Return (X, Y) of the center of cell containing provided text 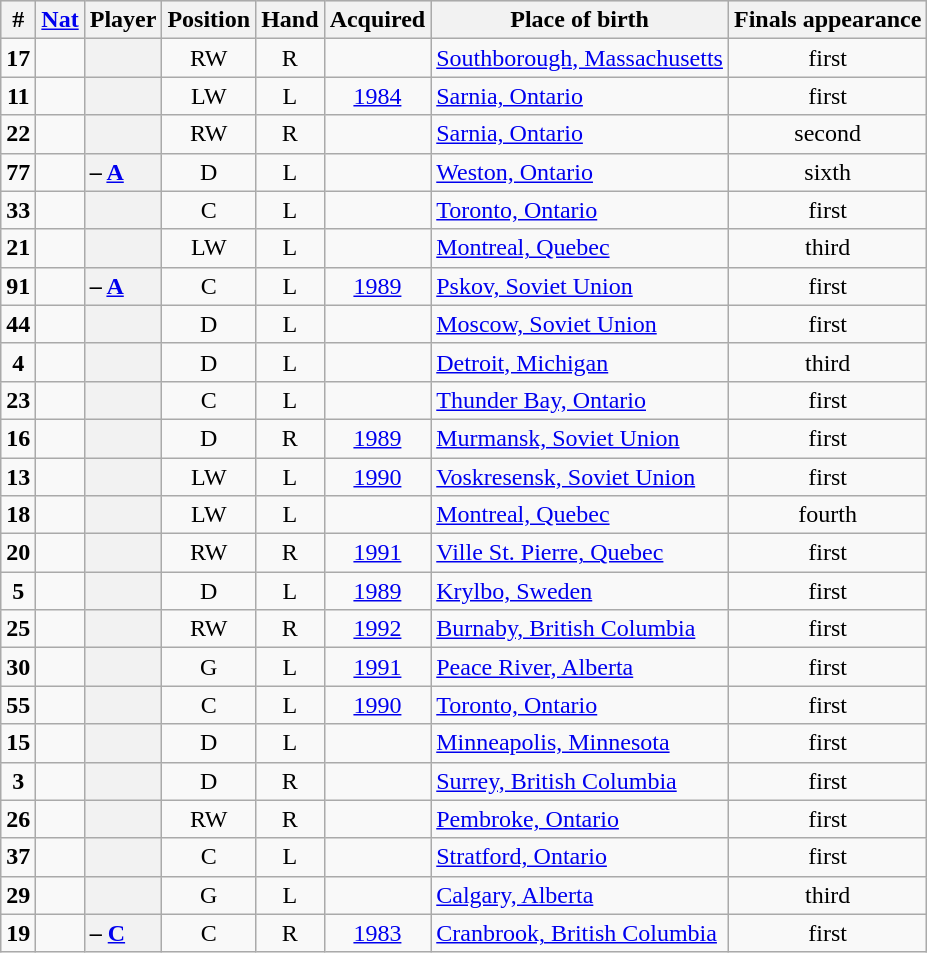
fourth (827, 515)
Acquired (378, 20)
25 (18, 629)
3 (18, 781)
Stratford, Ontario (580, 857)
Surrey, British Columbia (580, 781)
Burnaby, British Columbia (580, 629)
21 (18, 248)
# (18, 20)
18 (18, 515)
Voskresensk, Soviet Union (580, 477)
26 (18, 819)
91 (18, 286)
Southborough, Massachusetts (580, 58)
30 (18, 667)
Position (209, 20)
Detroit, Michigan (580, 362)
Weston, Ontario (580, 172)
Krylbo, Sweden (580, 591)
sixth (827, 172)
Murmansk, Soviet Union (580, 438)
33 (18, 210)
Nat (60, 20)
22 (18, 134)
37 (18, 857)
Ville St. Pierre, Quebec (580, 553)
– C (123, 933)
1992 (378, 629)
55 (18, 705)
11 (18, 96)
44 (18, 324)
Calgary, Alberta (580, 895)
4 (18, 362)
Cranbrook, British Columbia (580, 933)
Hand (290, 20)
Place of birth (580, 20)
19 (18, 933)
23 (18, 400)
Finals appearance (827, 20)
Pskov, Soviet Union (580, 286)
77 (18, 172)
1983 (378, 933)
15 (18, 743)
Player (123, 20)
Moscow, Soviet Union (580, 324)
1984 (378, 96)
29 (18, 895)
second (827, 134)
Minneapolis, Minnesota (580, 743)
17 (18, 58)
Peace River, Alberta (580, 667)
Thunder Bay, Ontario (580, 400)
13 (18, 477)
16 (18, 438)
Pembroke, Ontario (580, 819)
5 (18, 591)
20 (18, 553)
